Provide the (X, Y) coordinate of the cell's center where the given text is located.  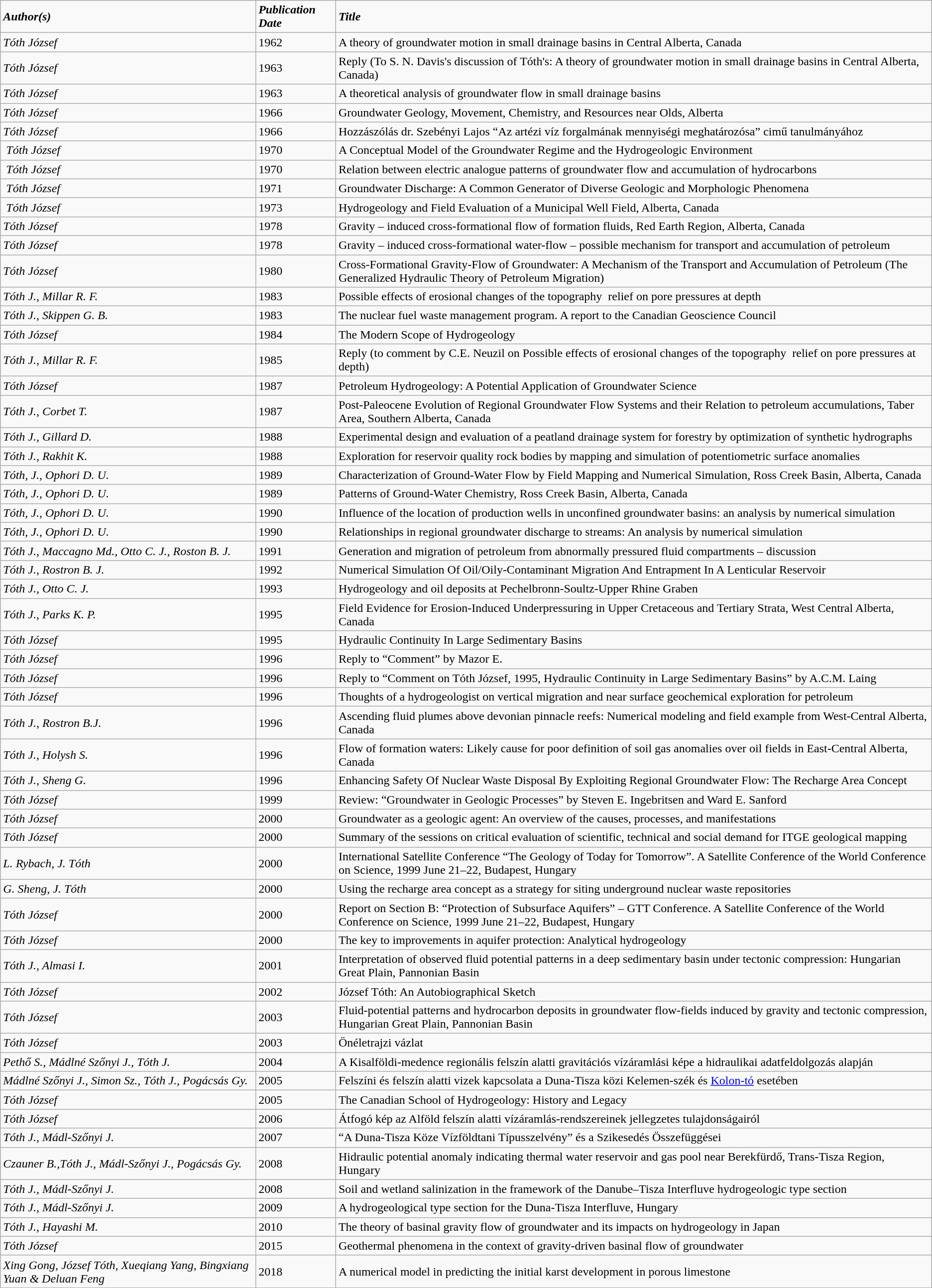
Czauner B.,Tóth J., Mádl-Szőnyi J., Pogácsás Gy. (128, 1163)
Reply (to comment by C.E. Neuzil on Possible effects of erosional changes of the topography relief on pore pressures at depth) (633, 360)
Felszíni és felszín alatti vizek kapcsolata a Duna-Tisza közi Kelemen-szék és Kolon-tó esetében (633, 1081)
Gravity – induced cross-formational flow of formation fluids, Red Earth Region, Alberta, Canada (633, 226)
Relationships in regional groundwater discharge to streams: An analysis by numerical simulation (633, 532)
Tóth J., Parks K. P. (128, 614)
Influence of the location of production wells in unconfined groundwater basins: an analysis by numerical simulation (633, 513)
Tóth J., Holysh S. (128, 755)
1971 (296, 188)
2001 (296, 966)
1980 (296, 271)
Reply to “Comment” by Mazor E. (633, 659)
A Kisalföldi-medence regionális felszín alatti gravitációs vízáramlási képe a hidraulikai adatfeldolgozás alapján (633, 1062)
Field Evidence for Erosion-Induced Underpressuring in Upper Cretaceous and Tertiary Strata, West Central Alberta, Canada (633, 614)
Tóth J., Almasi I. (128, 966)
Mádlné Szőnyi J., Simon Sz., Tóth J., Pogácsás Gy. (128, 1081)
Átfogó kép az Alföld felszín alatti vízáramlás-rendszereinek jellegzetes tulajdonságairól (633, 1119)
Xing Gong, József Tóth, Xueqiang Yang, Bingxiang Yuan & Deluan Feng (128, 1272)
Tóth J., Rostron B. J. (128, 570)
Exploration for reservoir quality rock bodies by mapping and simulation of potentiometric surface anomalies (633, 456)
Tóth J., Sheng G. (128, 781)
A theoretical analysis of groundwater flow in small drainage basins (633, 94)
Experimental design and evaluation of a peatland drainage system for forestry by optimization of synthetic hydrographs (633, 437)
1985 (296, 360)
2004 (296, 1062)
Petroleum Hydrogeology: A Potential Application of Groundwater Science (633, 386)
1984 (296, 335)
Publication Date (296, 17)
Author(s) (128, 17)
Summary of the sessions on critical evaluation of scientific, technical and social demand for ITGE geological mapping (633, 837)
Patterns of Ground-Water Chemistry, Ross Creek Basin, Alberta, Canada (633, 494)
Hydraulic Continuity In Large Sedimentary Basins (633, 640)
2002 (296, 991)
The Modern Scope of Hydrogeology (633, 335)
Enhancing Safety Of Nuclear Waste Disposal By Exploiting Regional Groundwater Flow: The Recharge Area Concept (633, 781)
József Tóth: An Autobiographical Sketch (633, 991)
Thoughts of a hydrogeologist on vertical migration and near surface geochemical exploration for petroleum (633, 697)
1962 (296, 42)
A hydrogeological type section for the Duna-Tisza Interfluve, Hungary (633, 1208)
Tóth J., Gillard D. (128, 437)
Flow of formation waters: Likely cause for poor definition of soil gas anomalies over oil fields in East-Central Alberta, Canada (633, 755)
Interpretation of observed fluid potential patterns in a deep sedimentary basin under tectonic compression: Hungarian Great Plain, Pannonian Basin (633, 966)
Hydrogeology and oil deposits at Pechelbronn-Soultz-Upper Rhine Graben (633, 588)
Soil and wetland salinization in the framework of the Danube–Tisza Interfluve hydrogeologic type section (633, 1189)
Generation and migration of petroleum from abnormally pressured fluid compartments – discussion (633, 551)
2010 (296, 1227)
The key to improvements in aquifer protection: Analytical hydrogeology (633, 940)
Hydrogeology and Field Evaluation of a Municipal Well Field, Alberta, Canada (633, 207)
1973 (296, 207)
Groundwater as a geologic agent: An overview of the causes, processes, and manifestations (633, 819)
Gravity – induced cross-formational water-flow – possible mechanism for transport and accumulation of petroleum (633, 245)
Using the recharge area concept as a strategy for siting underground nuclear waste repositories (633, 889)
Pethő S., Mádlné Szőnyi J., Tóth J. (128, 1062)
Relation between electric analogue patterns of groundwater flow and accumulation of hydrocarbons (633, 169)
2015 (296, 1246)
Groundwater Discharge: A Common Generator of Diverse Geologic and Morphologic Phenomena (633, 188)
1991 (296, 551)
G. Sheng, J. Tóth (128, 889)
A theory of groundwater motion in small drainage basins in Central Alberta, Canada (633, 42)
L. Rybach, J. Tóth (128, 863)
Post-Paleocene Evolution of Regional Groundwater Flow Systems and their Relation to petroleum accumulations, Taber Area, Southern Alberta, Canada (633, 411)
Tóth J., Rostron B.J. (128, 723)
Characterization of Ground-Water Flow by Field Mapping and Numerical Simulation, Ross Creek Basin, Alberta, Canada (633, 475)
Possible effects of erosional changes of the topography relief on pore pressures at depth (633, 297)
Hozzászólás dr. Szebényi Lajos “Az artézi víz forgalmának mennyiségi meghatározósa” cimű tanulmányához (633, 131)
Reply to “Comment on Tóth József, 1995, Hydraulic Continuity in Large Sedimentary Basins” by A.C.M. Laing (633, 678)
A Conceptual Model of the Groundwater Regime and the Hydrogeologic Environment (633, 150)
Tóth J., Skippen G. B. (128, 316)
Reply (To S. N. Davis's discussion of Tóth's: A theory of groundwater motion in small drainage basins in Central Alberta, Canada) (633, 68)
2018 (296, 1272)
Review: “Groundwater in Geologic Processes” by Steven E. Ingebritsen and Ward E. Sanford (633, 800)
Ascending fluid plumes above devonian pinnacle reefs: Numerical modeling and field example from West-Central Alberta, Canada (633, 723)
Tóth J., Rakhit K. (128, 456)
Tóth J., Corbet T. (128, 411)
2007 (296, 1138)
2009 (296, 1208)
Hidraulic potential anomaly indicating thermal water reservoir and gas pool near Berekfürdő, Trans-Tisza Region, Hungary (633, 1163)
Tóth J., Maccagno Md., Otto C. J., Roston B. J. (128, 551)
Geothermal phenomena in the context of gravity-driven basinal flow of groundwater (633, 1246)
1999 (296, 800)
1993 (296, 588)
Numerical Simulation Of Oil/Oily-Contaminant Migration And Entrapment In A Lenticular Reservoir (633, 570)
A numerical model in predicting the initial karst development in porous limestone (633, 1272)
Groundwater Geology, Movement, Chemistry, and Resources near Olds, Alberta (633, 113)
Title (633, 17)
“A Duna-Tisza Köze Vízföldtani Típusszelvény” és a Szikesedés Összefüggései (633, 1138)
Önéletrajzi vázlat (633, 1043)
2006 (296, 1119)
Tóth J., Otto C. J. (128, 588)
The theory of basinal gravity flow of groundwater and its impacts on hydrogeology in Japan (633, 1227)
Tóth J., Hayashi M. (128, 1227)
The Canadian School of Hydrogeology: History and Legacy (633, 1100)
1992 (296, 570)
The nuclear fuel waste management program. A report to the Canadian Geoscience Council (633, 316)
